Extract the (X, Y) coordinate from the center of the cell holding the provided text.  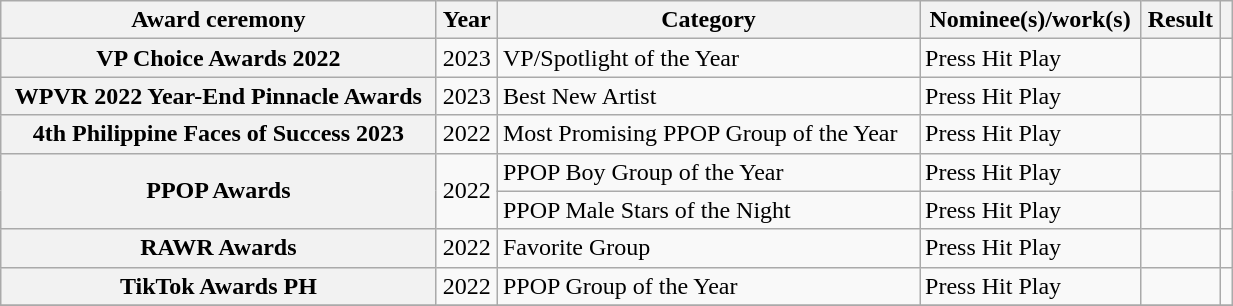
PPOP Group of the Year (708, 286)
Award ceremony (218, 20)
Most Promising PPOP Group of the Year (708, 134)
Best New Artist (708, 96)
PPOP Male Stars of the Night (708, 210)
PPOP Awards (218, 191)
WPVR 2022 Year-End Pinnacle Awards (218, 96)
VP Choice Awards 2022 (218, 58)
Favorite Group (708, 248)
RAWR Awards (218, 248)
Category (708, 20)
Year (466, 20)
VP/Spotlight of the Year (708, 58)
TikTok Awards PH (218, 286)
4th Philippine Faces of Success 2023 (218, 134)
Result (1181, 20)
Nominee(s)/work(s) (1030, 20)
PPOP Boy Group of the Year (708, 172)
